Search for the cell housing the specified text and yield its (x, y) center coordinate. 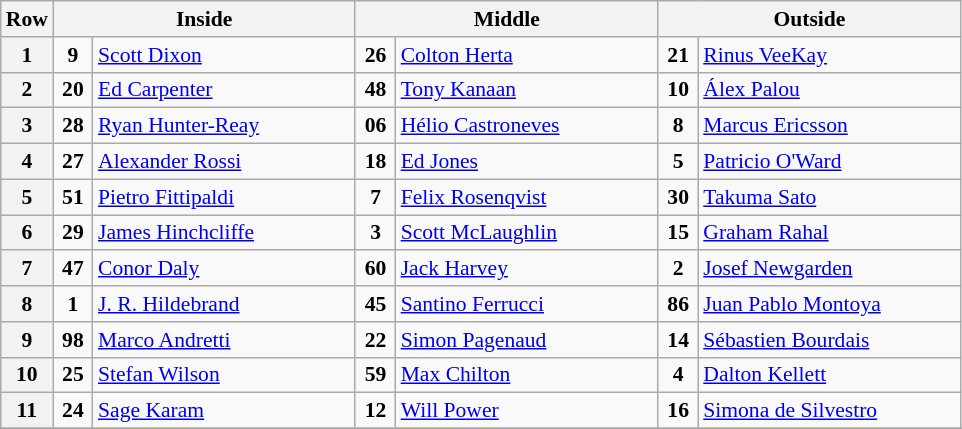
25 (73, 375)
20 (73, 90)
27 (73, 162)
60 (375, 269)
Santino Ferrucci (527, 304)
Middle (506, 19)
29 (73, 233)
Marco Andretti (224, 340)
16 (678, 411)
Marcus Ericsson (829, 126)
24 (73, 411)
28 (73, 126)
18 (375, 162)
12 (375, 411)
Hélio Castroneves (527, 126)
Max Chilton (527, 375)
15 (678, 233)
11 (27, 411)
22 (375, 340)
47 (73, 269)
06 (375, 126)
Patricio O'Ward (829, 162)
86 (678, 304)
Scott Dixon (224, 55)
Inside (204, 19)
Josef Newgarden (829, 269)
Jack Harvey (527, 269)
Colton Herta (527, 55)
Graham Rahal (829, 233)
Scott McLaughlin (527, 233)
Rinus VeeKay (829, 55)
51 (73, 197)
Simona de Silvestro (829, 411)
Juan Pablo Montoya (829, 304)
Row (27, 19)
Sage Karam (224, 411)
Tony Kanaan (527, 90)
45 (375, 304)
Outside (810, 19)
James Hinchcliffe (224, 233)
Sébastien Bourdais (829, 340)
59 (375, 375)
48 (375, 90)
J. R. Hildebrand (224, 304)
Álex Palou (829, 90)
98 (73, 340)
6 (27, 233)
Simon Pagenaud (527, 340)
30 (678, 197)
Pietro Fittipaldi (224, 197)
14 (678, 340)
Ed Carpenter (224, 90)
Ryan Hunter-Reay (224, 126)
Will Power (527, 411)
Conor Daly (224, 269)
21 (678, 55)
Alexander Rossi (224, 162)
Dalton Kellett (829, 375)
Takuma Sato (829, 197)
Stefan Wilson (224, 375)
Felix Rosenqvist (527, 197)
Ed Jones (527, 162)
26 (375, 55)
